Search for the cell housing the specified text and yield its (x, y) center coordinate. 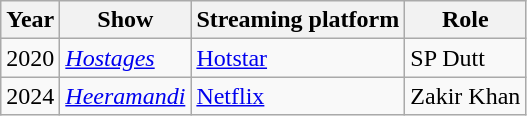
Role (466, 20)
Heeramandi (126, 96)
Show (126, 20)
Netflix (298, 96)
Hostages (126, 58)
Hotstar (298, 58)
2024 (30, 96)
SP Dutt (466, 58)
Year (30, 20)
Zakir Khan (466, 96)
Streaming platform (298, 20)
2020 (30, 58)
